Locate the cell with the specified text and output its (X, Y) center coordinate. 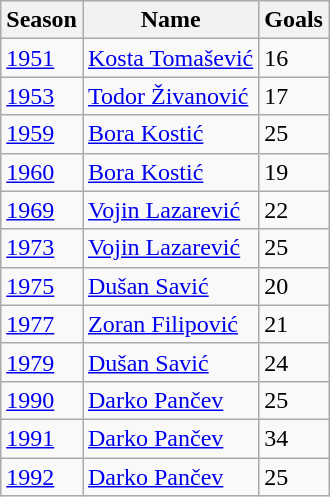
16 (294, 58)
34 (294, 438)
20 (294, 286)
1991 (42, 438)
1975 (42, 286)
1951 (42, 58)
Kosta Tomašević (170, 58)
Todor Živanović (170, 96)
19 (294, 172)
1973 (42, 248)
Zoran Filipović (170, 324)
1969 (42, 210)
Season (42, 20)
Goals (294, 20)
22 (294, 210)
1959 (42, 134)
1953 (42, 96)
1979 (42, 362)
21 (294, 324)
1990 (42, 400)
1977 (42, 324)
24 (294, 362)
1992 (42, 477)
17 (294, 96)
1960 (42, 172)
Name (170, 20)
